Return [X, Y] of the center of cell containing provided text 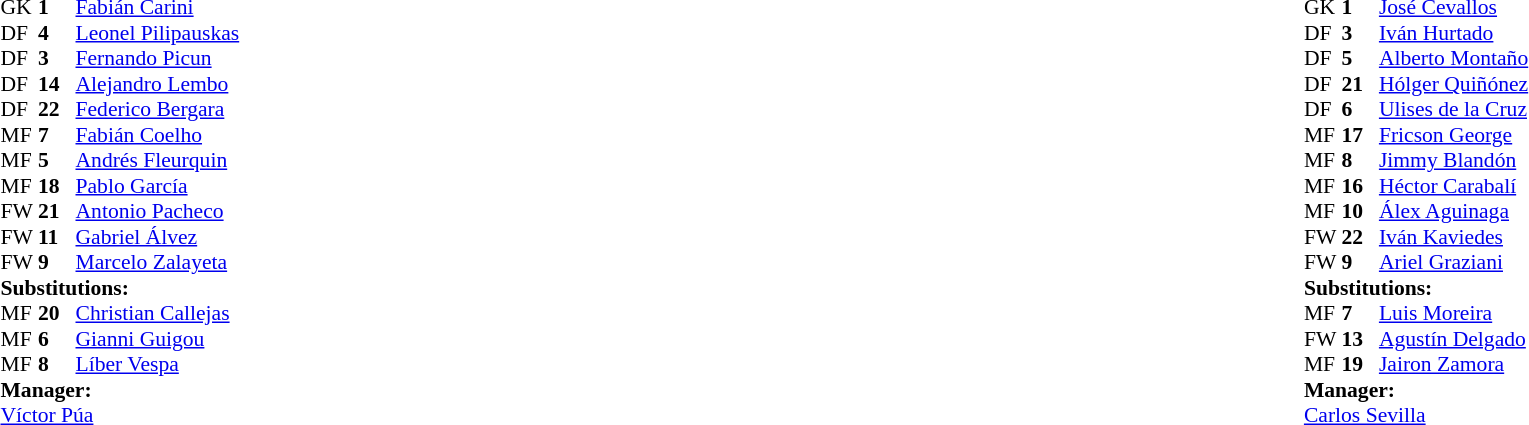
Substitutions: [120, 288]
10 [1360, 211]
Christian Callejas [158, 313]
Leonel Pilipauskas [158, 33]
Antonio Pacheco [158, 211]
Marcelo Zalayeta [158, 263]
Gabriel Álvez [158, 237]
20 [57, 313]
Líber Vespa [158, 365]
Fabián Coelho [158, 135]
Federico Bergara [158, 109]
16 [1360, 186]
Gianni Guigou [158, 339]
14 [57, 84]
4 [57, 33]
17 [1360, 135]
19 [1360, 365]
13 [1360, 339]
18 [57, 186]
11 [57, 237]
Pablo García [158, 186]
Manager: [120, 390]
Fernando Picun [158, 59]
Alejandro Lembo [158, 84]
Andrés Fleurquin [158, 161]
